Find where the given text appears and provide that cell's center as [X, Y] coordinate. 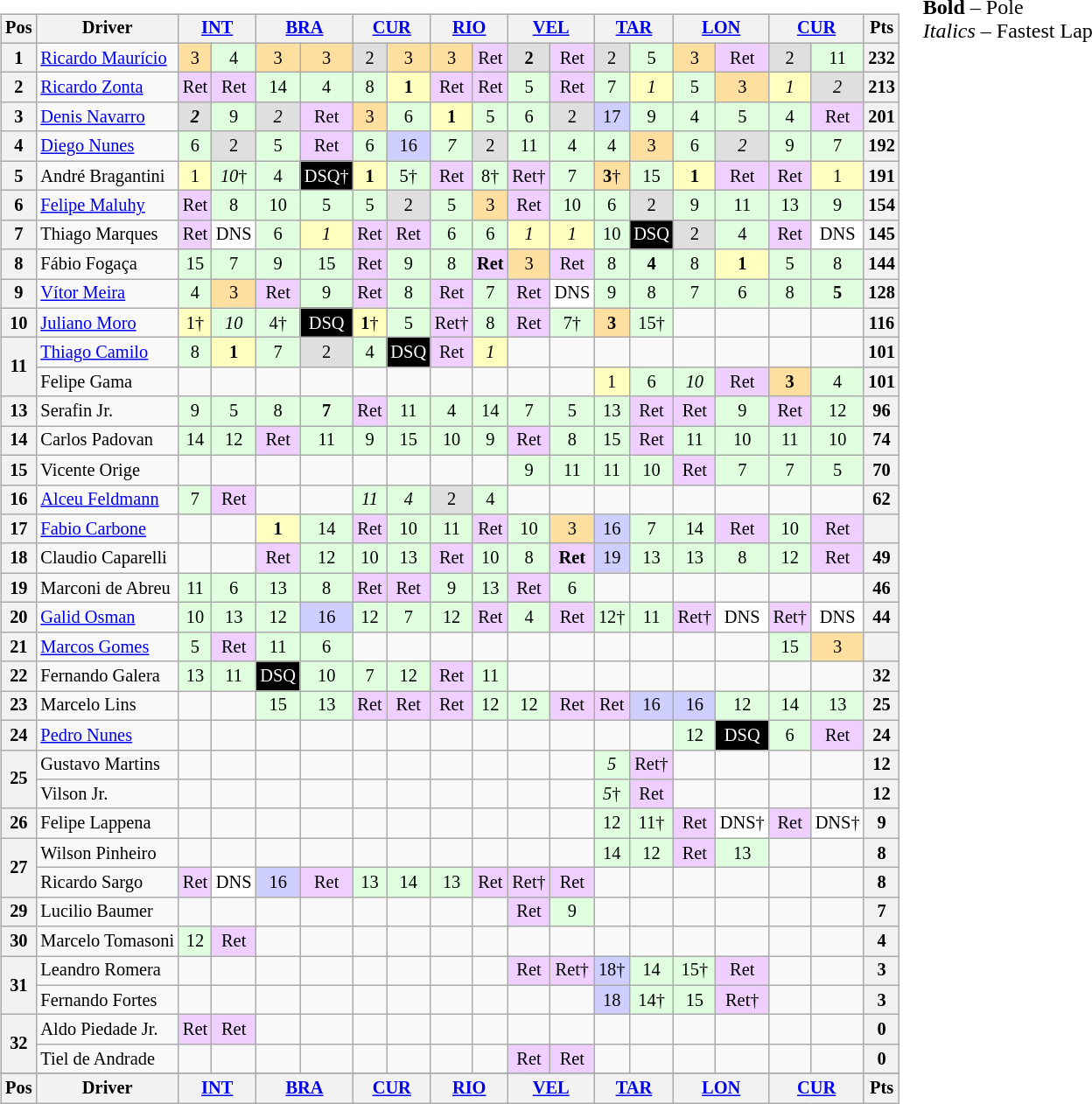
128 [881, 294]
Aldo Piedade Jr. [107, 1030]
26 [18, 823]
21 [18, 646]
4† [277, 323]
DSQ† [327, 176]
20 [18, 618]
Wilson Pinheiro [107, 853]
116 [881, 323]
12† [612, 618]
44 [881, 618]
Vilson Jr. [107, 794]
22 [18, 676]
213 [881, 87]
André Bragantini [107, 176]
23 [18, 706]
70 [881, 470]
Tiel de Andrade [107, 1059]
10† [234, 176]
96 [881, 411]
Serafin Jr. [107, 411]
Gustavo Martins [107, 765]
Marcos Gomes [107, 646]
Leandro Romera [107, 971]
29 [18, 912]
Vicente Orige [107, 470]
3† [612, 176]
31 [18, 985]
8† [490, 176]
191 [881, 176]
62 [881, 500]
Felipe Gama [107, 382]
Diego Nunes [107, 146]
Fabio Carbone [107, 529]
30 [18, 941]
74 [881, 441]
145 [881, 234]
Fábio Fogaça [107, 264]
Denis Navarro [107, 117]
Felipe Maluhy [107, 206]
Lucilio Baumer [107, 912]
Fernando Fortes [107, 1000]
27 [18, 868]
Marcelo Lins [107, 706]
Ricardo Maurício [107, 58]
Marcelo Tomasoni [107, 941]
46 [881, 588]
Pedro Nunes [107, 735]
154 [881, 206]
144 [881, 264]
Carlos Padovan [107, 441]
Galid Osman [107, 618]
Ricardo Zonta [107, 87]
232 [881, 58]
7† [572, 323]
14† [651, 1000]
Ricardo Sargo [107, 883]
Alceu Feldmann [107, 500]
Fernando Galera [107, 676]
Vítor Meira [107, 294]
201 [881, 117]
11† [651, 823]
Juliano Moro [107, 323]
49 [881, 558]
Claudio Caparelli [107, 558]
18† [612, 971]
Felipe Lappena [107, 823]
Marconi de Abreu [107, 588]
Thiago Camilo [107, 353]
192 [881, 146]
Thiago Marques [107, 234]
